Determine the [X, Y] coordinate at the center of the cell enclosing the given text.  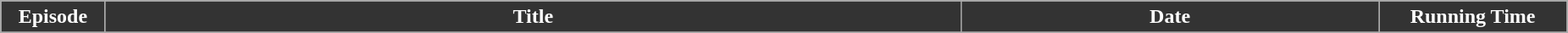
Episode [53, 17]
Running Time [1473, 17]
Title [534, 17]
Date [1171, 17]
